Find where the given text appears and provide that cell's center as (X, Y) coordinate. 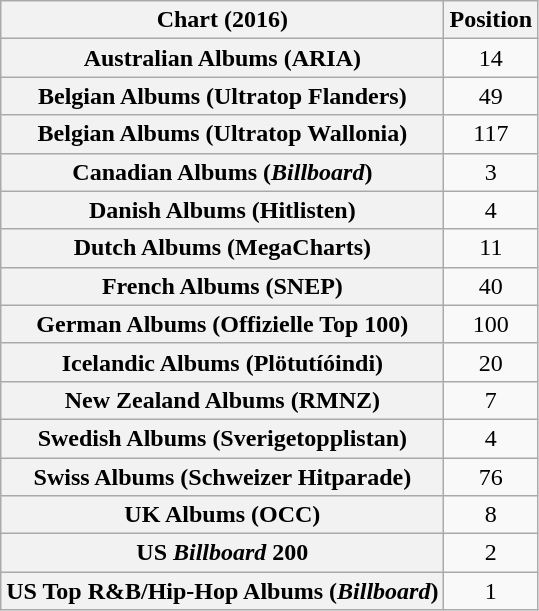
French Albums (SNEP) (222, 286)
40 (491, 286)
3 (491, 172)
German Albums (Offizielle Top 100) (222, 324)
20 (491, 362)
1 (491, 591)
Icelandic Albums (Plötutíóindi) (222, 362)
Swedish Albums (Sverigetopplistan) (222, 438)
Chart (2016) (222, 20)
117 (491, 134)
UK Albums (OCC) (222, 515)
100 (491, 324)
Australian Albums (ARIA) (222, 58)
Danish Albums (Hitlisten) (222, 210)
76 (491, 477)
US Billboard 200 (222, 553)
2 (491, 553)
Swiss Albums (Schweizer Hitparade) (222, 477)
11 (491, 248)
49 (491, 96)
8 (491, 515)
New Zealand Albums (RMNZ) (222, 400)
Dutch Albums (MegaCharts) (222, 248)
Position (491, 20)
Canadian Albums (Billboard) (222, 172)
Belgian Albums (Ultratop Wallonia) (222, 134)
Belgian Albums (Ultratop Flanders) (222, 96)
7 (491, 400)
US Top R&B/Hip-Hop Albums (Billboard) (222, 591)
14 (491, 58)
